Determine the [x, y] coordinate at the center of the cell enclosing the given text.  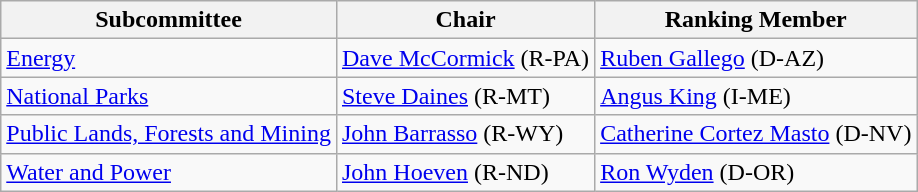
Dave McCormick (R-PA) [465, 58]
National Parks [169, 96]
Catherine Cortez Masto (D-NV) [756, 134]
Water and Power [169, 172]
John Barrasso (R-WY) [465, 134]
Chair [465, 20]
Energy [169, 58]
Angus King (I-ME) [756, 96]
John Hoeven (R-ND) [465, 172]
Subcommittee [169, 20]
Ruben Gallego (D-AZ) [756, 58]
Steve Daines (R-MT) [465, 96]
Public Lands, Forests and Mining [169, 134]
Ranking Member [756, 20]
Ron Wyden (D-OR) [756, 172]
